Scan for the cell matching the given text and deliver its (x, y) coordinate at center. 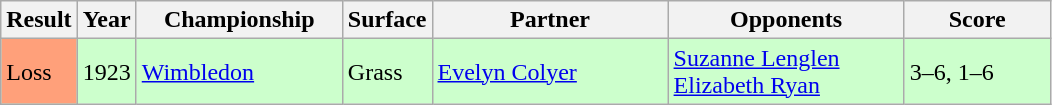
Wimbledon (239, 72)
Evelyn Colyer (550, 72)
Suzanne Lenglen Elizabeth Ryan (786, 72)
3–6, 1–6 (977, 72)
Opponents (786, 20)
Year (106, 20)
Result (39, 20)
Surface (387, 20)
Score (977, 20)
Grass (387, 72)
1923 (106, 72)
Partner (550, 20)
Championship (239, 20)
Loss (39, 72)
